Capture the cell that displays the provided text and extract its [x, y] central coordinate. 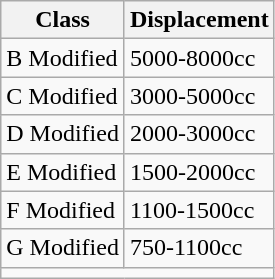
5000-8000cc [199, 58]
E Modified [63, 172]
1500-2000cc [199, 172]
1100-1500cc [199, 210]
D Modified [63, 134]
Class [63, 20]
Displacement [199, 20]
3000-5000cc [199, 96]
C Modified [63, 96]
G Modified [63, 248]
B Modified [63, 58]
2000-3000cc [199, 134]
F Modified [63, 210]
750-1100cc [199, 248]
